From the cell containing the given text, extract its center point as (X, Y) coordinate. 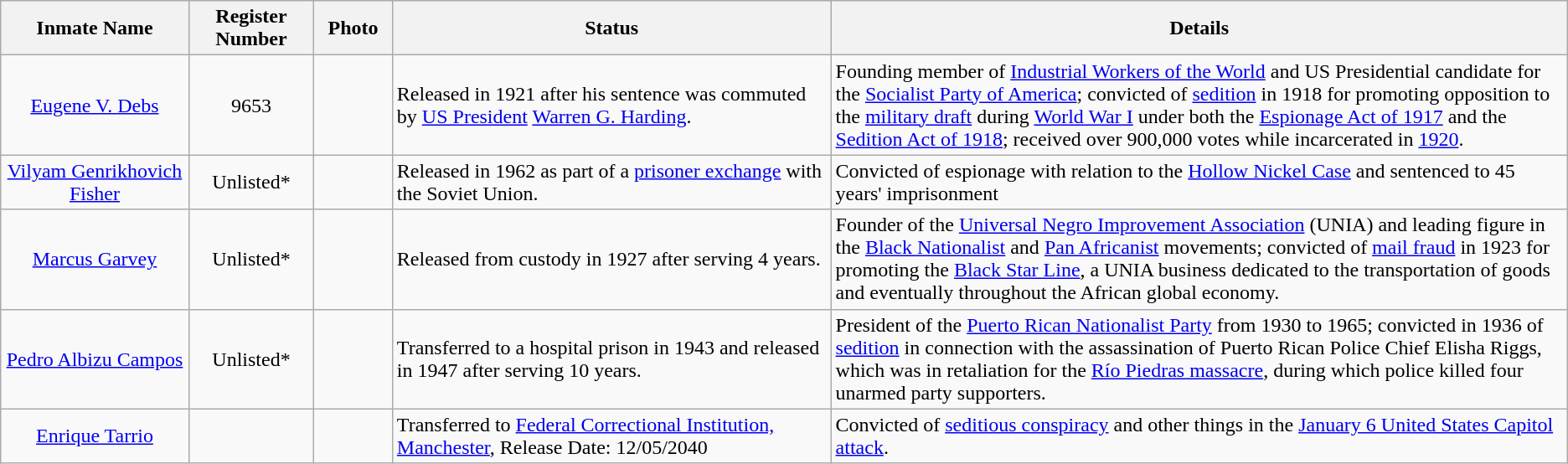
Convicted of espionage with relation to the Hollow Nickel Case and sentenced to 45 years' imprisonment (1199, 183)
Inmate Name (95, 28)
Enrique Tarrio (95, 436)
Marcus Garvey (95, 260)
Status (611, 28)
Released from custody in 1927 after serving 4 years. (611, 260)
Transferred to a hospital prison in 1943 and released in 1947 after serving 10 years. (611, 358)
9653 (251, 106)
Released in 1962 as part of a prisoner exchange with the Soviet Union. (611, 183)
Pedro Albizu Campos (95, 358)
Released in 1921 after his sentence was commuted by US President Warren G. Harding. (611, 106)
Convicted of seditious conspiracy and other things in the January 6 United States Capitol attack. (1199, 436)
Details (1199, 28)
Photo (353, 28)
Eugene V. Debs (95, 106)
Vilyam Genrikhovich Fisher (95, 183)
Register Number (251, 28)
Transferred to Federal Correctional Institution, Manchester, Release Date: 12/05/2040 (611, 436)
